Detect which cell encompasses the target text, then output its [X, Y] center coordinate. 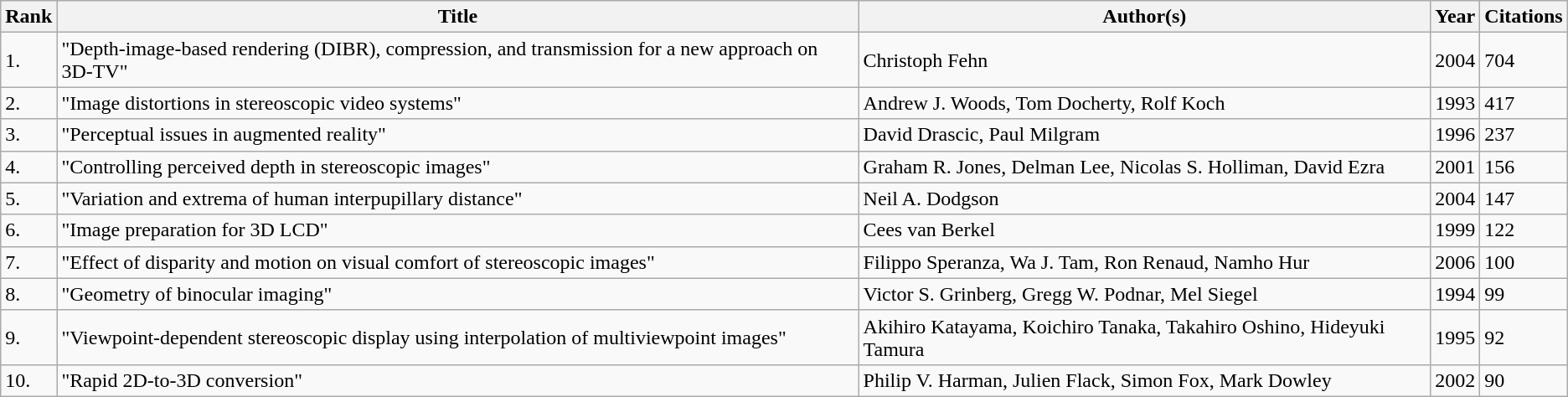
1995 [1456, 337]
1999 [1456, 230]
100 [1524, 262]
"Depth-image-based rendering (DIBR), compression, and transmission for a new approach on 3D-TV" [457, 60]
2002 [1456, 380]
"Image distortions in stereoscopic video systems" [457, 103]
9. [28, 337]
Akihiro Katayama, Koichiro Tanaka, Takahiro Oshino, Hideyuki Tamura [1144, 337]
2006 [1456, 262]
Graham R. Jones, Delman Lee, Nicolas S. Holliman, David Ezra [1144, 167]
2. [28, 103]
Andrew J. Woods, Tom Docherty, Rolf Koch [1144, 103]
"Effect of disparity and motion on visual comfort of stereoscopic images" [457, 262]
David Drascic, Paul Milgram [1144, 135]
4. [28, 167]
417 [1524, 103]
92 [1524, 337]
1996 [1456, 135]
Christoph Fehn [1144, 60]
"Perceptual issues in augmented reality" [457, 135]
"Variation and extrema of human interpupillary distance" [457, 198]
Victor S. Grinberg, Gregg W. Podnar, Mel Siegel [1144, 294]
90 [1524, 380]
156 [1524, 167]
6. [28, 230]
Citations [1524, 17]
5. [28, 198]
Philip V. Harman, Julien Flack, Simon Fox, Mark Dowley [1144, 380]
"Viewpoint-dependent stereoscopic display using interpolation of multiviewpoint images" [457, 337]
Filippo Speranza, Wa J. Tam, Ron Renaud, Namho Hur [1144, 262]
8. [28, 294]
122 [1524, 230]
Year [1456, 17]
Title [457, 17]
704 [1524, 60]
10. [28, 380]
1993 [1456, 103]
7. [28, 262]
1. [28, 60]
"Image preparation for 3D LCD" [457, 230]
147 [1524, 198]
99 [1524, 294]
Author(s) [1144, 17]
"Controlling perceived depth in stereoscopic images" [457, 167]
2001 [1456, 167]
237 [1524, 135]
"Rapid 2D-to-3D conversion" [457, 380]
1994 [1456, 294]
3. [28, 135]
Rank [28, 17]
Neil A. Dodgson [1144, 198]
Cees van Berkel [1144, 230]
"Geometry of binocular imaging" [457, 294]
